Provide the [x, y] coordinate of the cell's center where the given text is located.  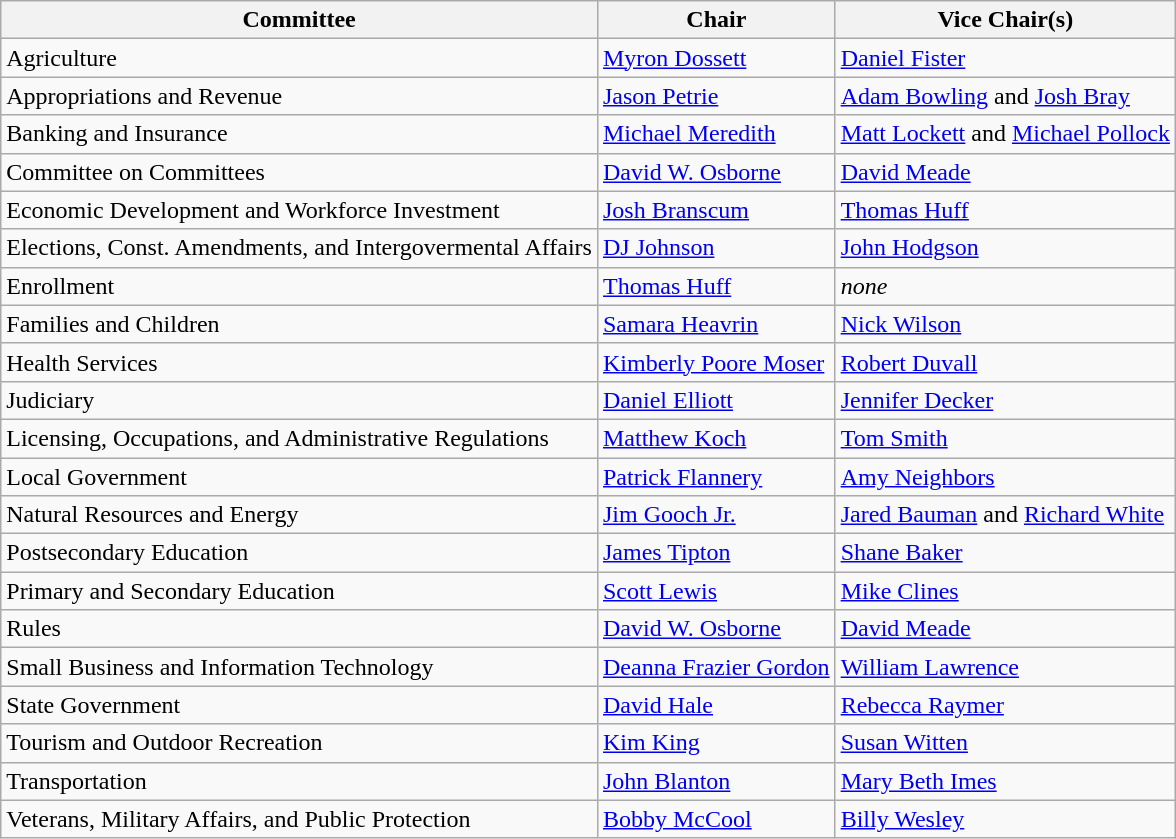
Josh Branscum [716, 210]
Natural Resources and Energy [300, 515]
Adam Bowling and Josh Bray [1005, 96]
Kim King [716, 743]
Myron Dossett [716, 58]
Jason Petrie [716, 96]
Billy Wesley [1005, 819]
Daniel Elliott [716, 400]
Jennifer Decker [1005, 400]
Enrollment [300, 286]
Tom Smith [1005, 438]
Kimberly Poore Moser [716, 362]
James Tipton [716, 553]
Banking and Insurance [300, 134]
Nick Wilson [1005, 324]
Michael Meredith [716, 134]
Rules [300, 629]
John Hodgson [1005, 248]
Mike Clines [1005, 591]
Daniel Fister [1005, 58]
Vice Chair(s) [1005, 20]
Judiciary [300, 400]
John Blanton [716, 781]
Committee [300, 20]
Rebecca Raymer [1005, 705]
Elections, Const. Amendments, and Intergovermental Affairs [300, 248]
Small Business and Information Technology [300, 667]
Jim Gooch Jr. [716, 515]
Robert Duvall [1005, 362]
Jared Bauman and Richard White [1005, 515]
Local Government [300, 477]
Postsecondary Education [300, 553]
Mary Beth Imes [1005, 781]
Agriculture [300, 58]
Susan Witten [1005, 743]
Matthew Koch [716, 438]
Economic Development and Workforce Investment [300, 210]
Appropriations and Revenue [300, 96]
Chair [716, 20]
Bobby McCool [716, 819]
Samara Heavrin [716, 324]
Licensing, Occupations, and Administrative Regulations [300, 438]
Shane Baker [1005, 553]
Scott Lewis [716, 591]
Committee on Committees [300, 172]
DJ Johnson [716, 248]
David Hale [716, 705]
William Lawrence [1005, 667]
Veterans, Military Affairs, and Public Protection [300, 819]
State Government [300, 705]
none [1005, 286]
Deanna Frazier Gordon [716, 667]
Amy Neighbors [1005, 477]
Patrick Flannery [716, 477]
Matt Lockett and Michael Pollock [1005, 134]
Families and Children [300, 324]
Primary and Secondary Education [300, 591]
Transportation [300, 781]
Health Services [300, 362]
Tourism and Outdoor Recreation [300, 743]
